Locate the cell with the specified text and output its (X, Y) center coordinate. 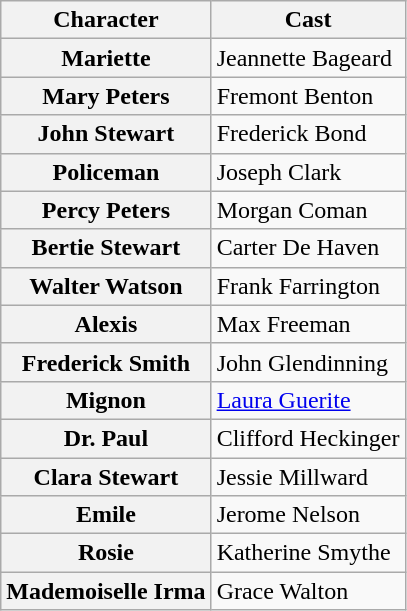
Mary Peters (106, 96)
Percy Peters (106, 210)
Emile (106, 515)
Bertie Stewart (106, 248)
Laura Guerite (308, 400)
Frederick Smith (106, 362)
Joseph Clark (308, 172)
Jerome Nelson (308, 515)
Alexis (106, 324)
Walter Watson (106, 286)
Clifford Heckinger (308, 438)
Policeman (106, 172)
Katherine Smythe (308, 553)
John Glendinning (308, 362)
Mademoiselle Irma (106, 591)
Mariette (106, 58)
Mignon (106, 400)
Dr. Paul (106, 438)
Max Freeman (308, 324)
Character (106, 20)
Frank Farrington (308, 286)
Fremont Benton (308, 96)
Carter De Haven (308, 248)
Jeannette Bageard (308, 58)
John Stewart (106, 134)
Rosie (106, 553)
Cast (308, 20)
Morgan Coman (308, 210)
Jessie Millward (308, 477)
Grace Walton (308, 591)
Clara Stewart (106, 477)
Frederick Bond (308, 134)
